Output the (x, y) coordinate of the center of the cell containing the given text.  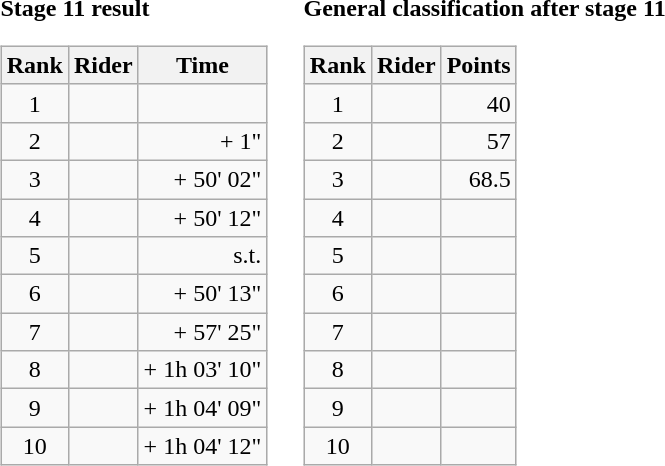
68.5 (478, 179)
57 (478, 141)
s.t. (202, 256)
+ 50' 02" (202, 179)
+ 57' 25" (202, 332)
+ 50' 12" (202, 217)
+ 1h 03' 10" (202, 370)
40 (478, 103)
+ 1" (202, 141)
Points (478, 65)
Time (202, 65)
+ 1h 04' 09" (202, 408)
+ 50' 13" (202, 294)
+ 1h 04' 12" (202, 446)
